Scan for the cell matching the given text and deliver its [x, y] coordinate at center. 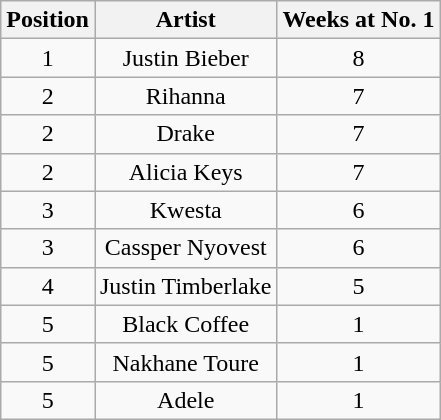
Rihanna [185, 96]
Justin Bieber [185, 58]
Position [48, 20]
Weeks at No. 1 [358, 20]
Alicia Keys [185, 172]
4 [48, 286]
Artist [185, 20]
8 [358, 58]
Justin Timberlake [185, 286]
Drake [185, 134]
Adele [185, 400]
Nakhane Toure [185, 362]
Cassper Nyovest [185, 248]
Black Coffee [185, 324]
Kwesta [185, 210]
